For the text-containing cell, return its midpoint in [X, Y] coordinate format. 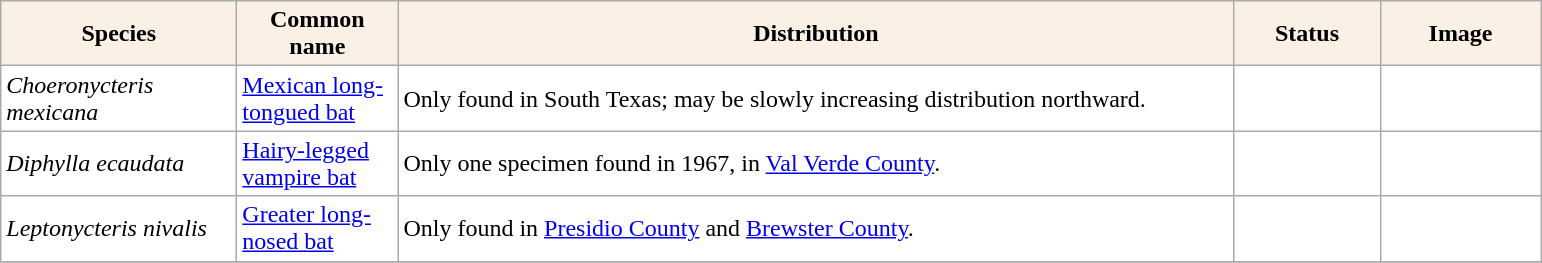
Greater long-nosed bat [318, 228]
Status [1307, 34]
Distribution [816, 34]
Species [119, 34]
Diphylla ecaudata [119, 164]
Mexican long-tongued bat [318, 98]
Choeronycteris mexicana [119, 98]
Only one specimen found in 1967, in Val Verde County. [816, 164]
Only found in Presidio County and Brewster County. [816, 228]
Only found in South Texas; may be slowly increasing distribution northward. [816, 98]
Leptonycteris nivalis [119, 228]
Common name [318, 34]
Hairy-legged vampire bat [318, 164]
Image [1460, 34]
